Extract the (x, y) coordinate from the center of the cell holding the provided text.  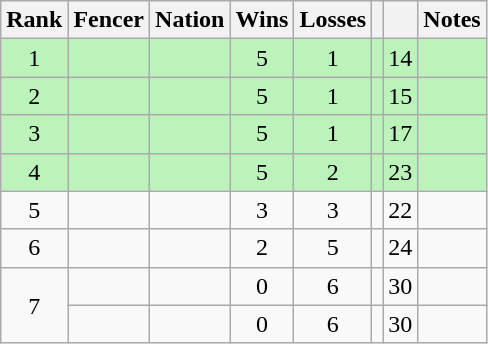
Fencer (109, 20)
4 (34, 172)
Nation (190, 20)
Losses (333, 20)
22 (400, 210)
Rank (34, 20)
Wins (262, 20)
23 (400, 172)
24 (400, 248)
17 (400, 134)
7 (34, 305)
14 (400, 58)
15 (400, 96)
Notes (452, 20)
